Detect which cell encompasses the target text, then output its [x, y] center coordinate. 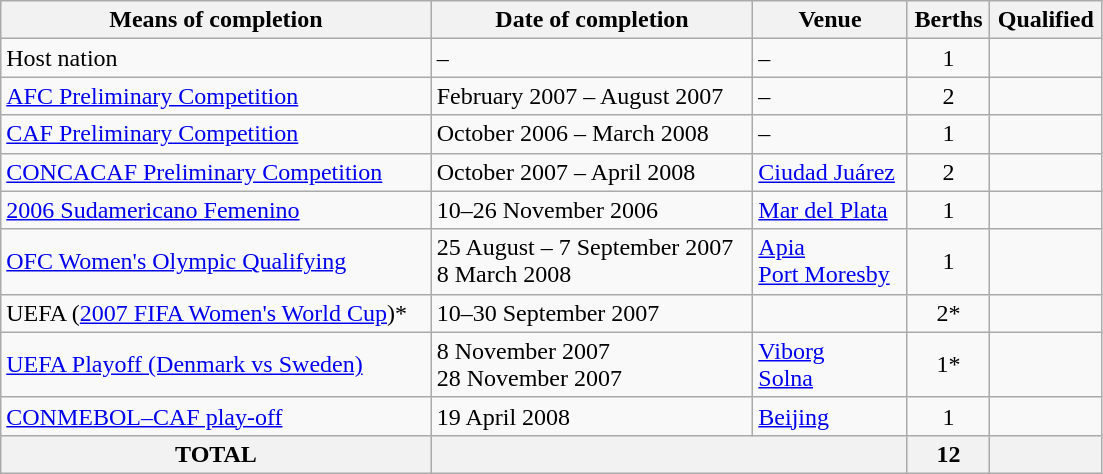
2* [948, 313]
Host nation [216, 58]
25 August – 7 September 20078 March 2008 [592, 262]
TOTAL [216, 454]
Means of completion [216, 20]
AFC Preliminary Competition [216, 96]
Berths [948, 20]
Ciudad Juárez [830, 172]
CONCACAF Preliminary Competition [216, 172]
February 2007 – August 2007 [592, 96]
Viborg Solna [830, 364]
CAF Preliminary Competition [216, 134]
12 [948, 454]
2006 Sudamericano Femenino [216, 210]
UEFA (2007 FIFA Women's World Cup)* [216, 313]
Qualified [1046, 20]
Mar del Plata [830, 210]
Beijing [830, 416]
Venue [830, 20]
October 2006 – March 2008 [592, 134]
UEFA Playoff (Denmark vs Sweden) [216, 364]
1* [948, 364]
OFC Women's Olympic Qualifying [216, 262]
CONMEBOL–CAF play-off [216, 416]
Date of completion [592, 20]
8 November 200728 November 2007 [592, 364]
Apia Port Moresby [830, 262]
October 2007 – April 2008 [592, 172]
19 April 2008 [592, 416]
10–30 September 2007 [592, 313]
10–26 November 2006 [592, 210]
